Return the (x, y) coordinate for the center point of the cell that contains the specified text.  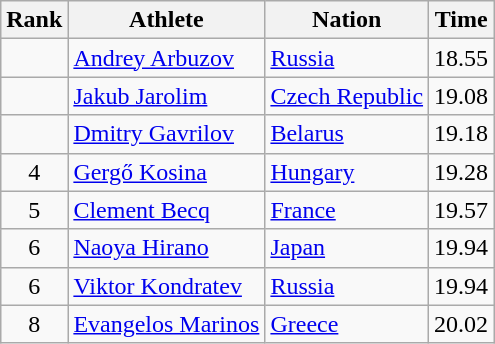
France (347, 210)
20.02 (462, 324)
Nation (347, 20)
18.55 (462, 58)
Gergő Kosina (166, 172)
Japan (347, 248)
Time (462, 20)
Clement Becq (166, 210)
19.08 (462, 96)
19.57 (462, 210)
5 (34, 210)
Athlete (166, 20)
Dmitry Gavrilov (166, 134)
19.28 (462, 172)
Belarus (347, 134)
Hungary (347, 172)
4 (34, 172)
Evangelos Marinos (166, 324)
Czech Republic (347, 96)
8 (34, 324)
Naoya Hirano (166, 248)
Viktor Kondratev (166, 286)
Greece (347, 324)
Rank (34, 20)
Jakub Jarolim (166, 96)
19.18 (462, 134)
Andrey Arbuzov (166, 58)
